Capture the cell that displays the provided text and extract its [X, Y] central coordinate. 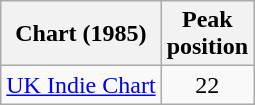
Chart (1985) [81, 34]
22 [207, 85]
Peakposition [207, 34]
UK Indie Chart [81, 85]
